Extract the (x, y) coordinate from the center of the cell holding the provided text.  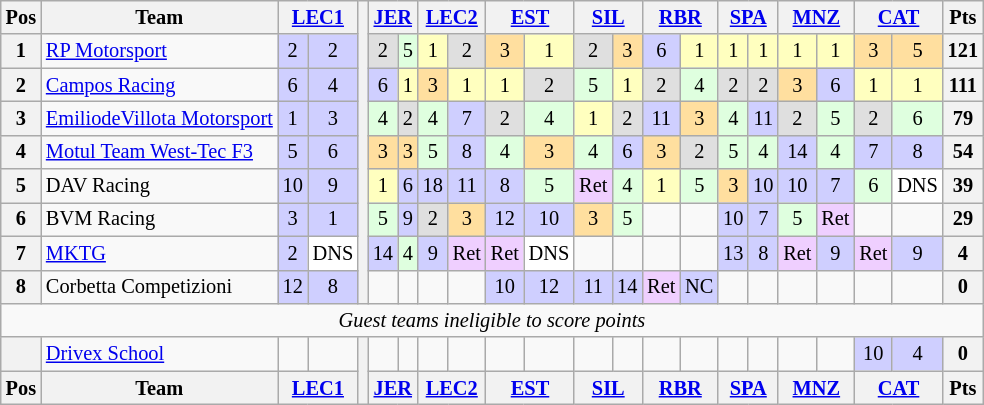
29 (963, 219)
111 (963, 85)
121 (963, 51)
Campos Racing (160, 85)
NC (699, 287)
54 (963, 152)
13 (733, 253)
DAV Racing (160, 186)
BVM Racing (160, 219)
RP Motorsport (160, 51)
EmiliodeVillota Motorsport (160, 118)
Guest teams ineligible to score points (492, 320)
39 (963, 186)
Corbetta Competizioni (160, 287)
MKTG (160, 253)
18 (433, 186)
79 (963, 118)
Drivex School (160, 354)
Motul Team West-Tec F3 (160, 152)
